From the cell containing the given text, extract its center point as [X, Y] coordinate. 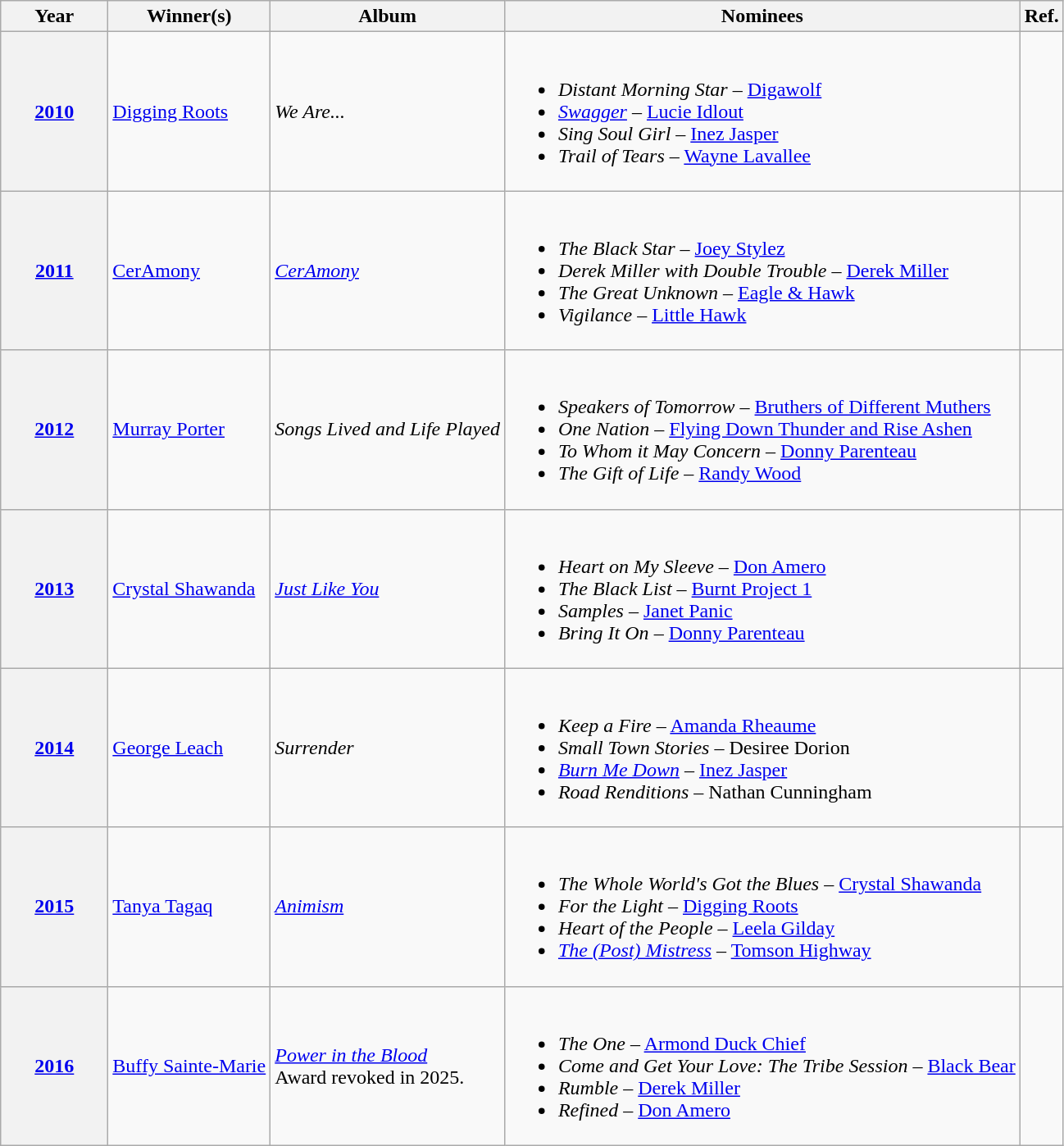
Buffy Sainte-Marie [189, 1066]
Heart on My Sleeve – Don AmeroThe Black List – Burnt Project 1Samples – Janet PanicBring It On – Donny Parenteau [762, 589]
Year [54, 16]
The Black Star – Joey StylezDerek Miller with Double Trouble – Derek MillerThe Great Unknown – Eagle & HawkVigilance – Little Hawk [762, 271]
Songs Lived and Life Played [388, 430]
2014 [54, 748]
Digging Roots [189, 111]
2010 [54, 111]
Tanya Tagaq [189, 907]
Ref. [1041, 16]
The Whole World's Got the Blues – Crystal ShawandaFor the Light – Digging RootsHeart of the People – Leela GildayThe (Post) Mistress – Tomson Highway [762, 907]
Just Like You [388, 589]
Album [388, 16]
Animism [388, 907]
Surrender [388, 748]
We Are... [388, 111]
2013 [54, 589]
Murray Porter [189, 430]
2011 [54, 271]
Power in the BloodAward revoked in 2025. [388, 1066]
2016 [54, 1066]
2015 [54, 907]
2012 [54, 430]
Nominees [762, 16]
Keep a Fire – Amanda RheaumeSmall Town Stories – Desiree DorionBurn Me Down – Inez JasperRoad Renditions – Nathan Cunningham [762, 748]
The One – Armond Duck ChiefCome and Get Your Love: The Tribe Session – Black BearRumble – Derek MillerRefined – Don Amero [762, 1066]
Distant Morning Star – DigawolfSwagger – Lucie IdloutSing Soul Girl – Inez JasperTrail of Tears – Wayne Lavallee [762, 111]
Crystal Shawanda [189, 589]
Winner(s) [189, 16]
George Leach [189, 748]
